Locate the cell with the specified text and output its [X, Y] center coordinate. 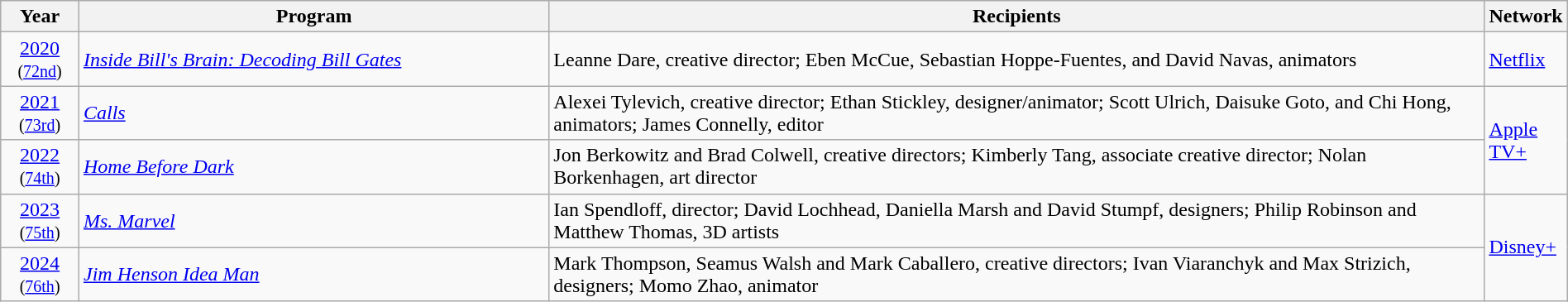
Disney+ [1526, 247]
Jim Henson Idea Man [313, 275]
Program [313, 17]
Alexei Tylevich, creative director; Ethan Stickley, designer/animator; Scott Ulrich, Daisuke Goto, and Chi Hong, animators; James Connelly, editor [1017, 113]
2020(72nd) [40, 60]
2021(73rd) [40, 113]
Year [40, 17]
Network [1526, 17]
Netflix [1526, 60]
2024(76th) [40, 275]
Ms. Marvel [313, 220]
Calls [313, 113]
Recipients [1017, 17]
Home Before Dark [313, 167]
2022(74th) [40, 167]
Mark Thompson, Seamus Walsh and Mark Caballero, creative directors; Ivan Viaranchyk and Max Strizich, designers; Momo Zhao, animator [1017, 275]
Jon Berkowitz and Brad Colwell, creative directors; Kimberly Tang, associate creative director; Nolan Borkenhagen, art director [1017, 167]
Apple TV+ [1526, 140]
Leanne Dare, creative director; Eben McCue, Sebastian Hoppe-Fuentes, and David Navas, animators [1017, 60]
2023(75th) [40, 220]
Ian Spendloff, director; David Lochhead, Daniella Marsh and David Stumpf, designers; Philip Robinson and Matthew Thomas, 3D artists [1017, 220]
Inside Bill's Brain: Decoding Bill Gates [313, 60]
